Output the [X, Y] coordinate of the center of the cell containing the given text.  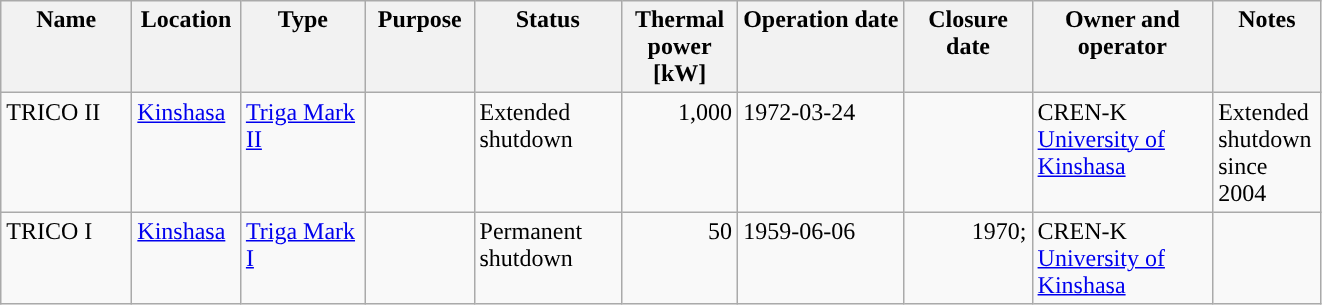
Type [302, 47]
Triga Mark I [302, 258]
1959-06-06 [821, 258]
Purpose [420, 47]
Closure date [968, 47]
Triga Mark II [302, 152]
Thermal power [kW] [680, 47]
TRICO I [66, 258]
1,000 [680, 152]
Extended shutdown [548, 152]
TRICO II [66, 152]
Extended shutdown since 2004 [1268, 152]
Owner and operator [1122, 47]
Permanent shutdown [548, 258]
1972-03-24 [821, 152]
Name [66, 47]
Location [186, 47]
1970; [968, 258]
Operation date [821, 47]
Status [548, 47]
Notes [1268, 47]
50 [680, 258]
